From the cell containing the given text, extract its center point as (x, y) coordinate. 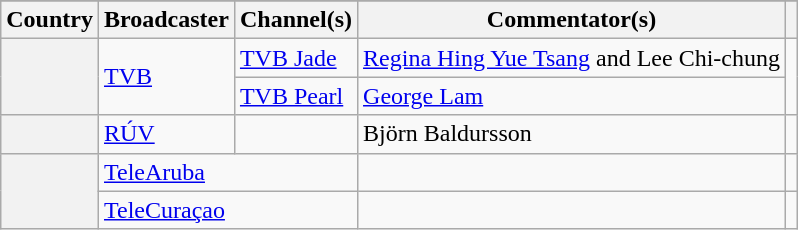
Country (50, 20)
TVB (166, 77)
Björn Baldursson (572, 134)
Commentator(s) (572, 20)
TeleCuraçao (228, 210)
Broadcaster (166, 20)
Channel(s) (296, 20)
RÚV (166, 134)
TVB Jade (296, 58)
TeleAruba (228, 172)
George Lam (572, 96)
Regina Hing Yue Tsang and Lee Chi-chung (572, 58)
TVB Pearl (296, 96)
